Identify which cell holds the provided text, then report its [x, y] central coordinate. 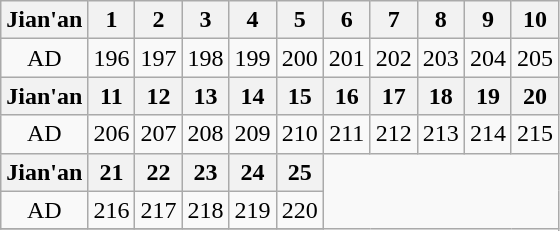
23 [206, 172]
218 [206, 210]
200 [300, 58]
214 [488, 134]
2 [158, 20]
7 [394, 20]
24 [252, 172]
9 [488, 20]
220 [300, 210]
18 [440, 96]
212 [394, 134]
198 [206, 58]
25 [300, 172]
10 [534, 20]
208 [206, 134]
21 [112, 172]
22 [158, 172]
19 [488, 96]
11 [112, 96]
204 [488, 58]
210 [300, 134]
205 [534, 58]
197 [158, 58]
215 [534, 134]
213 [440, 134]
201 [346, 58]
4 [252, 20]
216 [112, 210]
217 [158, 210]
196 [112, 58]
3 [206, 20]
202 [394, 58]
8 [440, 20]
1 [112, 20]
20 [534, 96]
203 [440, 58]
12 [158, 96]
5 [300, 20]
6 [346, 20]
209 [252, 134]
14 [252, 96]
206 [112, 134]
199 [252, 58]
219 [252, 210]
13 [206, 96]
17 [394, 96]
211 [346, 134]
15 [300, 96]
16 [346, 96]
207 [158, 134]
